Return (x, y) of the center of cell containing provided text 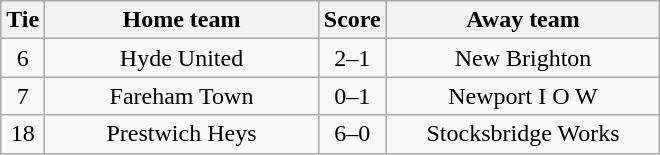
7 (23, 96)
6 (23, 58)
New Brighton (523, 58)
2–1 (352, 58)
0–1 (352, 96)
Stocksbridge Works (523, 134)
Hyde United (182, 58)
Tie (23, 20)
Score (352, 20)
Newport I O W (523, 96)
18 (23, 134)
Prestwich Heys (182, 134)
Away team (523, 20)
Fareham Town (182, 96)
Home team (182, 20)
6–0 (352, 134)
